For the text-containing cell, return its midpoint in [x, y] coordinate format. 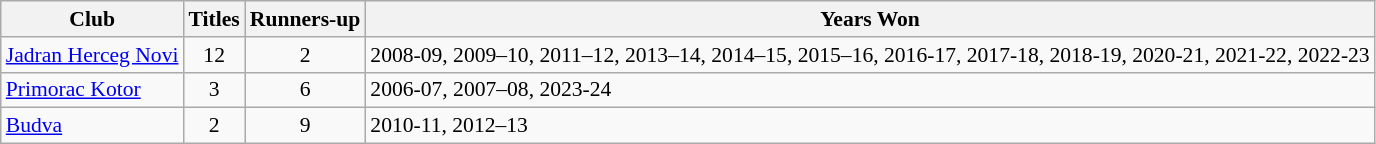
2010-11, 2012–13 [870, 126]
6 [305, 90]
9 [305, 126]
2008-09, 2009–10, 2011–12, 2013–14, 2014–15, 2015–16, 2016-17, 2017-18, 2018-19, 2020-21, 2021-22, 2022-23 [870, 55]
2006-07, 2007–08, 2023-24 [870, 90]
Runners-up [305, 19]
Years Won [870, 19]
Primorac Kotor [92, 90]
Club [92, 19]
Jadran Herceg Novi [92, 55]
12 [214, 55]
Budva [92, 126]
Titles [214, 19]
3 [214, 90]
